Return [X, Y] of the center of cell containing provided text 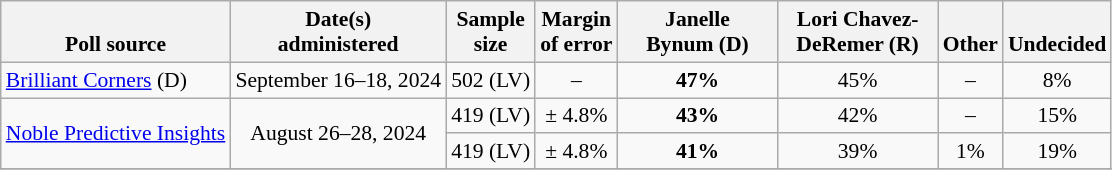
Janelle Bynum (D) [697, 32]
8% [1057, 80]
19% [1057, 152]
Lori Chavez-DeRemer (R) [858, 32]
1% [970, 152]
Marginof error [576, 32]
September 16–18, 2024 [338, 80]
Date(s)administered [338, 32]
43% [697, 116]
45% [858, 80]
42% [858, 116]
Brilliant Corners (D) [116, 80]
August 26–28, 2024 [338, 134]
41% [697, 152]
15% [1057, 116]
Samplesize [490, 32]
Poll source [116, 32]
Undecided [1057, 32]
Noble Predictive Insights [116, 134]
502 (LV) [490, 80]
47% [697, 80]
39% [858, 152]
Other [970, 32]
